Output the [x, y] coordinate of the center of the cell containing the given text.  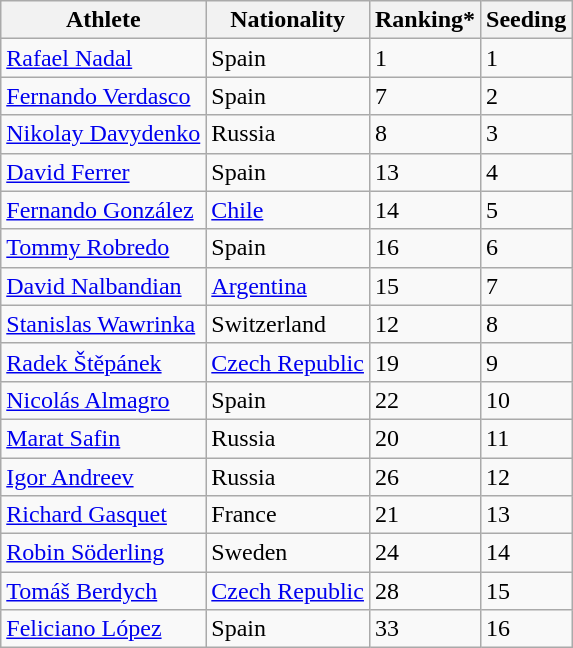
24 [424, 553]
Nationality [288, 20]
David Nalbandian [104, 286]
Chile [288, 210]
20 [424, 438]
11 [526, 438]
10 [526, 400]
Nicolás Almagro [104, 400]
21 [424, 515]
Athlete [104, 20]
9 [526, 362]
4 [526, 172]
Seeding [526, 20]
Fernando Verdasco [104, 96]
Tommy Robredo [104, 248]
Marat Safin [104, 438]
Tomáš Berdych [104, 591]
19 [424, 362]
Rafael Nadal [104, 58]
Ranking* [424, 20]
Argentina [288, 286]
David Ferrer [104, 172]
Fernando González [104, 210]
Switzerland [288, 324]
Radek Štěpánek [104, 362]
22 [424, 400]
6 [526, 248]
33 [424, 629]
Stanislas Wawrinka [104, 324]
Feliciano López [104, 629]
France [288, 515]
Robin Söderling [104, 553]
Richard Gasquet [104, 515]
Nikolay Davydenko [104, 134]
Sweden [288, 553]
5 [526, 210]
26 [424, 477]
2 [526, 96]
Igor Andreev [104, 477]
28 [424, 591]
3 [526, 134]
